Return [x, y] of the center of cell containing provided text 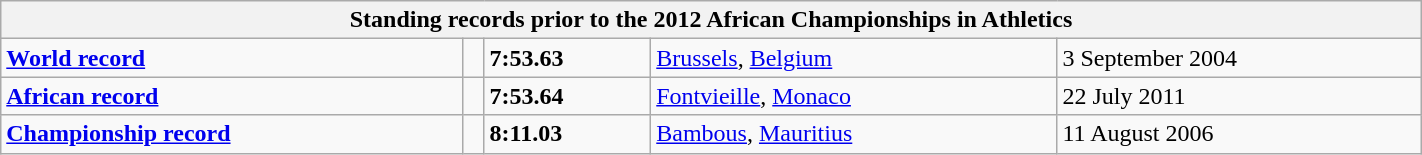
3 September 2004 [1239, 58]
8:11.03 [568, 134]
Bambous, Mauritius [854, 134]
7:53.64 [568, 96]
22 July 2011 [1239, 96]
Standing records prior to the 2012 African Championships in Athletics [711, 20]
World record [232, 58]
African record [232, 96]
Brussels, Belgium [854, 58]
7:53.63 [568, 58]
Championship record [232, 134]
Fontvieille, Monaco [854, 96]
11 August 2006 [1239, 134]
